Search for the cell housing the specified text and yield its [X, Y] center coordinate. 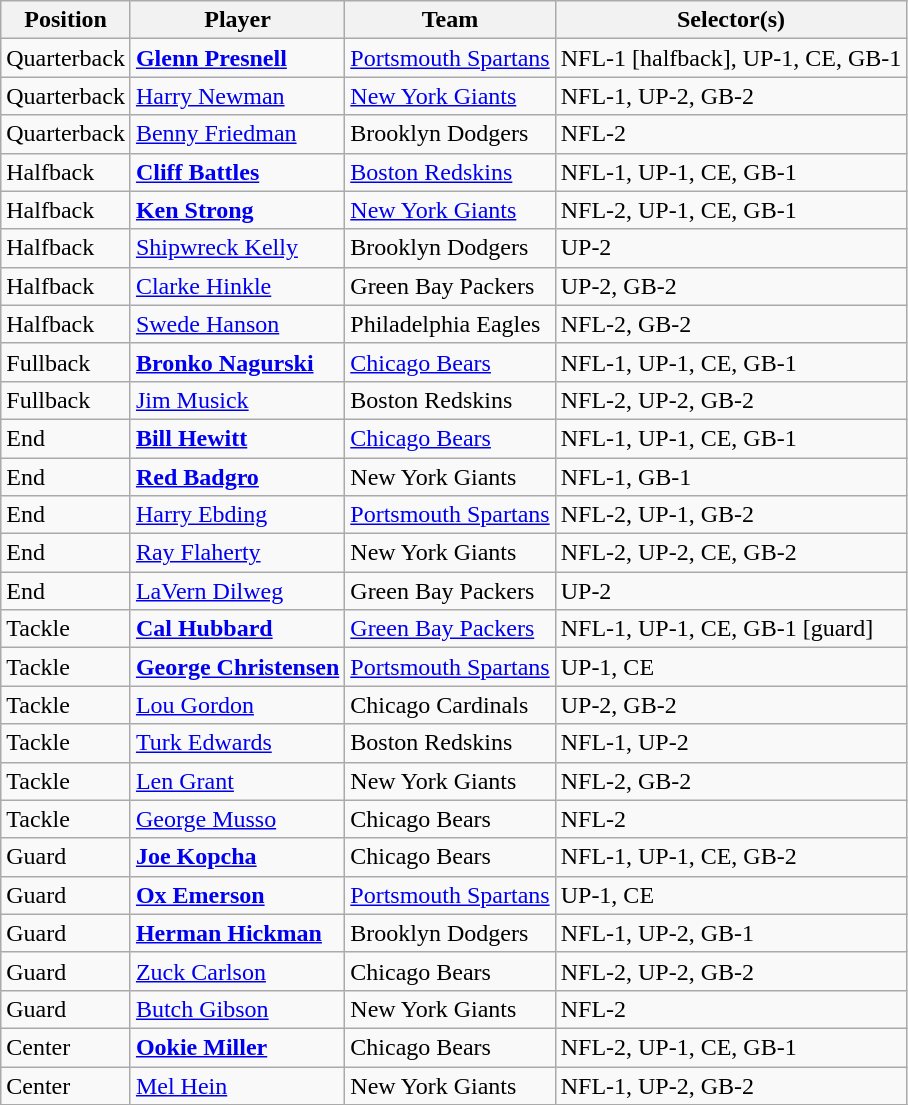
Harry Ebding [237, 515]
Clarke Hinkle [237, 286]
Player [237, 20]
Turk Edwards [237, 743]
Swede Hanson [237, 324]
NFL-2, UP-2, CE, GB-2 [731, 553]
Ox Emerson [237, 895]
Benny Friedman [237, 134]
Shipwreck Kelly [237, 248]
Lou Gordon [237, 705]
Len Grant [237, 781]
Chicago Cardinals [450, 705]
Joe Kopcha [237, 857]
Bill Hewitt [237, 438]
Jim Musick [237, 400]
NFL-1, UP-2, GB-1 [731, 933]
NFL-1, UP-1, CE, GB-1 [guard] [731, 629]
Bronko Nagurski [237, 362]
NFL-2, UP-1, GB-2 [731, 515]
Harry Newman [237, 96]
Zuck Carlson [237, 971]
Glenn Presnell [237, 58]
Team [450, 20]
Selector(s) [731, 20]
Mel Hein [237, 1085]
Cal Hubbard [237, 629]
Ray Flaherty [237, 553]
NFL-1 [halfback], UP-1, CE, GB-1 [731, 58]
Red Badgro [237, 477]
Ken Strong [237, 210]
NFL-1, UP-1, CE, GB-2 [731, 857]
NFL-1, GB-1 [731, 477]
LaVern Dilweg [237, 591]
Butch Gibson [237, 1009]
George Christensen [237, 667]
NFL-1, UP-2 [731, 743]
George Musso [237, 819]
Cliff Battles [237, 172]
Position [66, 20]
Ookie Miller [237, 1047]
Philadelphia Eagles [450, 324]
Herman Hickman [237, 933]
